Pinpoint the cell where the given text exists, returning its [X, Y] midpoint coordinate. 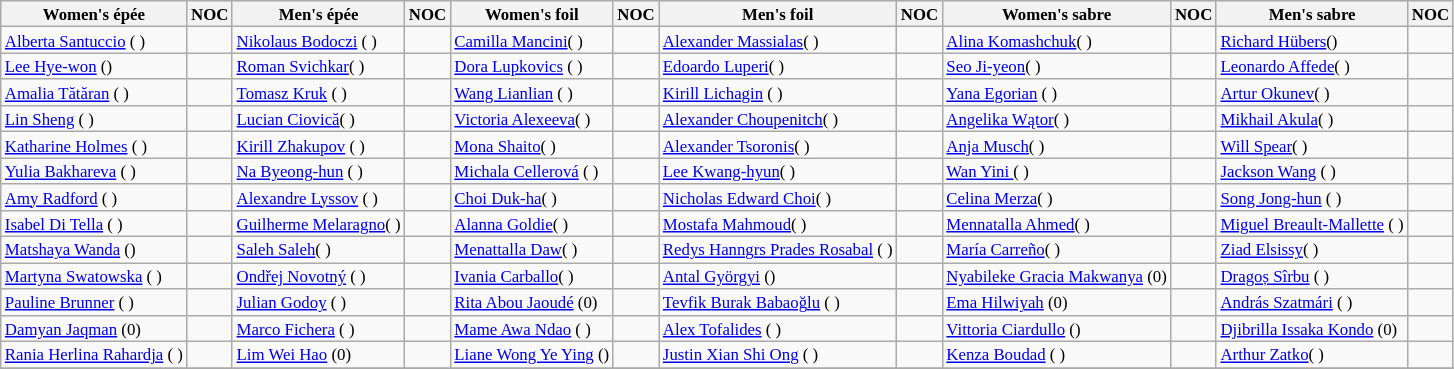
Alberta Santuccio ( ) [94, 40]
Michala Cellerová ( ) [532, 171]
Lee Kwang-hyun( ) [778, 171]
Men's foil [778, 14]
Ivania Carballo( ) [532, 276]
Amalia Tătăran ( ) [94, 93]
Roman Svichkar( ) [318, 66]
Artur Okunev( ) [1312, 93]
Julian Godoy ( ) [318, 302]
Men's sabre [1312, 14]
Ondřej Novotný ( ) [318, 276]
Marco Fichera ( ) [318, 328]
Tomasz Kruk ( ) [318, 93]
Mikhail Akula( ) [1312, 119]
Lin Sheng ( ) [94, 119]
Djibrilla Issaka Kondo (0) [1312, 328]
Alina Komashchuk( ) [1056, 40]
Kirill Zhakupov ( ) [318, 145]
Women's foil [532, 14]
Yulia Bakhareva ( ) [94, 171]
Seo Ji-yeon( ) [1056, 66]
Saleh Saleh( ) [318, 250]
María Carreño( ) [1056, 250]
Matshaya Wanda () [94, 250]
Choi Duk-ha( ) [532, 197]
Victoria Alexeeva( ) [532, 119]
Nyabileke Gracia Makwanya (0) [1056, 276]
Antal Györgyi () [778, 276]
Camilla Mancini( ) [532, 40]
Liane Wong Ye Ying () [532, 355]
Tevfik Burak Babaoğlu ( ) [778, 302]
Arthur Zatko( ) [1312, 355]
Nikolaus Bodoczi ( ) [318, 40]
Jackson Wang ( ) [1312, 171]
Vittoria Ciardullo () [1056, 328]
Ema Hilwiyah (0) [1056, 302]
Song Jong-hun ( ) [1312, 197]
Lee Hye-won () [94, 66]
Redys Hanngrs Prades Rosabal ( ) [778, 250]
Women's épée [94, 14]
Kenza Boudad ( ) [1056, 355]
Pauline Brunner ( ) [94, 302]
Nicholas Edward Choi( ) [778, 197]
Lucian Ciovică( ) [318, 119]
Women's sabre [1056, 14]
Amy Radford ( ) [94, 197]
Wang Lianlian ( ) [532, 93]
Ziad Elsissy( ) [1312, 250]
Alexander Massialas( ) [778, 40]
Mennatalla Ahmed( ) [1056, 224]
Miguel Breault-Mallette ( ) [1312, 224]
Mona Shaito( ) [532, 145]
Richard Hübers() [1312, 40]
Celina Merza( ) [1056, 197]
Leonardo Affede( ) [1312, 66]
Dora Lupkovics ( ) [532, 66]
Mostafa Mahmoud( ) [778, 224]
Isabel Di Tella ( ) [94, 224]
Alexander Tsoronis( ) [778, 145]
Lim Wei Hao (0) [318, 355]
Kirill Lichagin ( ) [778, 93]
Mame Awa Ndao ( ) [532, 328]
Rita Abou Jaoudé (0) [532, 302]
Martyna Swatowska ( ) [94, 276]
Dragoș Sîrbu ( ) [1312, 276]
Katharine Holmes ( ) [94, 145]
Edoardo Luperi( ) [778, 66]
Angelika Wątor( ) [1056, 119]
Menattalla Daw( ) [532, 250]
Alanna Goldie( ) [532, 224]
Guilherme Melaragno( ) [318, 224]
Men's épée [318, 14]
Na Byeong-hun ( ) [318, 171]
Damyan Jaqman (0) [94, 328]
Yana Egorian ( ) [1056, 93]
Justin Xian Shi Ong ( ) [778, 355]
Anja Musch( ) [1056, 145]
Alex Tofalides ( ) [778, 328]
Wan Yini ( ) [1056, 171]
Rania Herlina Rahardja ( ) [94, 355]
Alexandre Lyssov ( ) [318, 197]
Will Spear( ) [1312, 145]
Alexander Choupenitch( ) [778, 119]
András Szatmári ( ) [1312, 302]
